Search for the cell housing the specified text and yield its (X, Y) center coordinate. 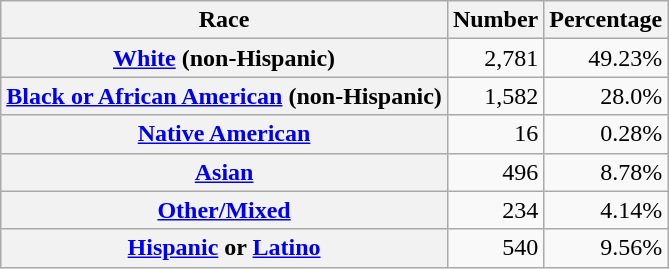
8.78% (606, 172)
49.23% (606, 58)
0.28% (606, 134)
9.56% (606, 248)
Other/Mixed (224, 210)
16 (495, 134)
28.0% (606, 96)
540 (495, 248)
Race (224, 20)
Hispanic or Latino (224, 248)
White (non-Hispanic) (224, 58)
Native American (224, 134)
234 (495, 210)
Number (495, 20)
Black or African American (non-Hispanic) (224, 96)
Asian (224, 172)
1,582 (495, 96)
Percentage (606, 20)
496 (495, 172)
4.14% (606, 210)
2,781 (495, 58)
